Search for the cell housing the specified text and yield its (X, Y) center coordinate. 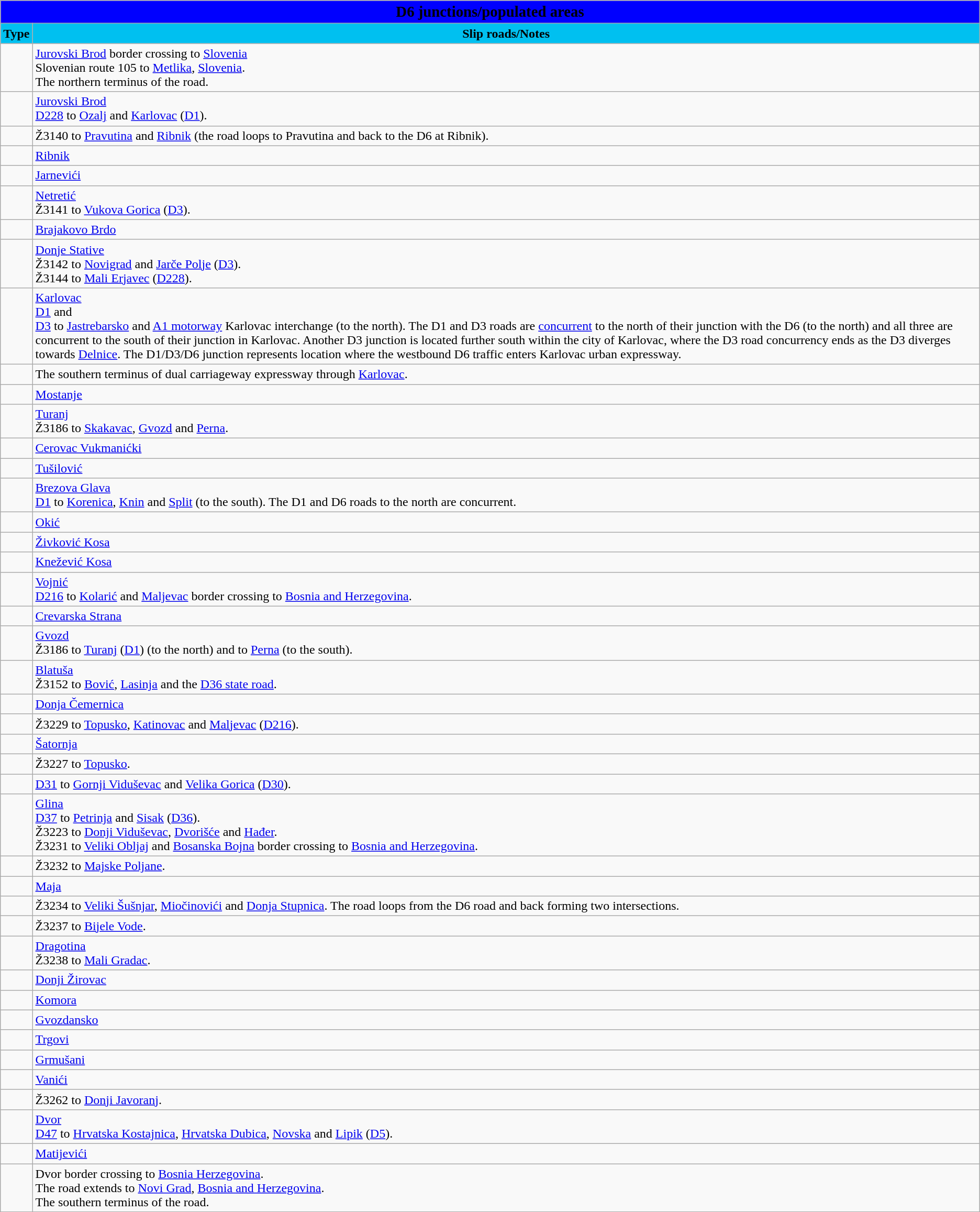
Ž3234 to Veliki Šušnjar, Miočinovići and Donja Stupnica. The road loops from the D6 road and back forming two intersections. (506, 906)
Type (17, 34)
Donji Žirovac (506, 980)
Dvor D47 to Hrvatska Kostajnica, Hrvatska Dubica, Novska and Lipik (D5). (506, 1126)
Ž3227 to Topusko. (506, 764)
Brajakovo Brdo (506, 229)
Grmušani (506, 1060)
Jurovski Brod border crossing to Slovenia Slovenian route 105 to Metlika, Slovenia.The northern terminus of the road. (506, 68)
Trgovi (506, 1040)
DragotinaŽ3238 to Mali Gradac. (506, 953)
Živković Kosa (506, 542)
Donje StativeŽ3142 to Novigrad and Jarče Polje (D3).Ž3144 to Mali Erjavec (D228). (506, 263)
Ž3140 to Pravutina and Ribnik (the road loops to Pravutina and back to the D6 at Ribnik). (506, 136)
Ž3229 to Topusko, Katinovac and Maljevac (D216). (506, 724)
Jurovski Brod D228 to Ozalj and Karlovac (D1). (506, 109)
Slip roads/Notes (506, 34)
Knežević Kosa (506, 562)
GvozdŽ3186 to Turanj (D1) (to the north) and to Perna (to the south). (506, 643)
Ž3232 to Majske Poljane. (506, 866)
Matijevići (506, 1153)
Gvozdansko (506, 1020)
Ž3262 to Donji Javoranj. (506, 1099)
TuranjŽ3186 to Skakavac, Gvozd and Perna. (506, 421)
Brezova Glava D1 to Korenica, Knin and Split (to the south). The D1 and D6 roads to the north are concurrent. (506, 495)
The southern terminus of dual carriageway expressway through Karlovac. (506, 374)
Okić (506, 522)
Maja (506, 886)
Vojnić D216 to Kolarić and Maljevac border crossing to Bosnia and Herzegovina. (506, 589)
Tušilović (506, 468)
Ž3237 to Bijele Vode. (506, 926)
Cerovac Vukmanićki (506, 448)
Jarnevići (506, 175)
NetretićŽ3141 to Vukova Gorica (D3). (506, 202)
Šatornja (506, 744)
Ribnik (506, 156)
Vanići (506, 1079)
D31 to Gornji Viduševac and Velika Gorica (D30). (506, 784)
Crevarska Strana (506, 616)
D6 junctions/populated areas (490, 12)
Komora (506, 1000)
Mostanje (506, 394)
BlatušaŽ3152 to Bović, Lasinja and the D36 state road. (506, 677)
Dvor border crossing to Bosnia Herzegovina.The road extends to Novi Grad, Bosnia and Herzegovina.The southern terminus of the road. (506, 1188)
Donja Čemernica (506, 704)
